Find where the given text appears and provide that cell's center as (x, y) coordinate. 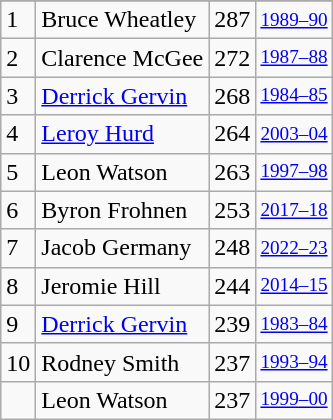
253 (232, 210)
287 (232, 20)
Bruce Wheatley (122, 20)
1987–88 (294, 58)
239 (232, 324)
Jacob Germany (122, 248)
4 (18, 134)
10 (18, 362)
7 (18, 248)
1993–94 (294, 362)
248 (232, 248)
272 (232, 58)
9 (18, 324)
Jeromie Hill (122, 286)
5 (18, 172)
1989–90 (294, 20)
1983–84 (294, 324)
1999–00 (294, 400)
263 (232, 172)
1 (18, 20)
3 (18, 96)
6 (18, 210)
Clarence McGee (122, 58)
2003–04 (294, 134)
1984–85 (294, 96)
2014–15 (294, 286)
2017–18 (294, 210)
Rodney Smith (122, 362)
2022–23 (294, 248)
268 (232, 96)
Byron Frohnen (122, 210)
8 (18, 286)
Leroy Hurd (122, 134)
2 (18, 58)
264 (232, 134)
1997–98 (294, 172)
244 (232, 286)
